Locate the cell with the specified text and output its [X, Y] center coordinate. 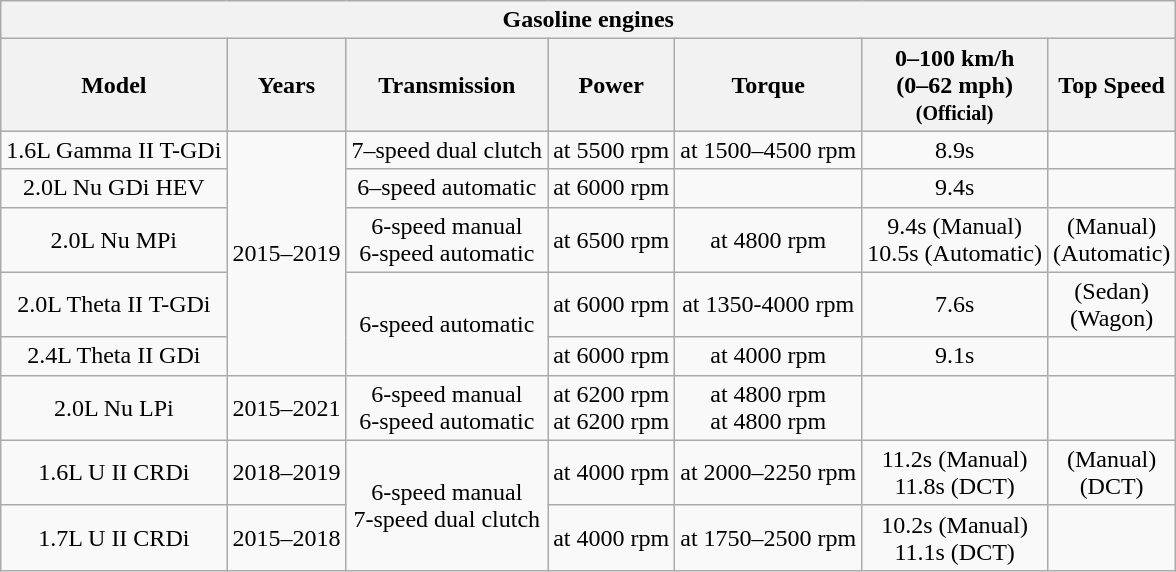
1.6L Gamma II T-GDi [114, 150]
at 5500 rpm [612, 150]
at 6200 rpm at 6200 rpm [612, 408]
Power [612, 85]
Gasoline engines [588, 20]
2.0L Nu MPi [114, 240]
2.0L Nu LPi [114, 408]
9.4s [955, 188]
at 6500 rpm [612, 240]
Model [114, 85]
7.6s [955, 304]
9.1s [955, 356]
1.7L U II CRDi [114, 538]
at 1500–4500 rpm [768, 150]
2.0L Nu GDi HEV [114, 188]
at 4800 rpm [768, 240]
at 2000–2250 rpm [768, 472]
7–speed dual clutch [447, 150]
Torque [768, 85]
1.6L U II CRDi [114, 472]
10.2s (Manual)11.1s (DCT) [955, 538]
at 4800 rpm at 4800 rpm [768, 408]
at 1750–2500 rpm [768, 538]
Years [286, 85]
(Manual) (DCT) [1111, 472]
6–speed automatic [447, 188]
Transmission [447, 85]
2.0L Theta II T-GDi [114, 304]
9.4s (Manual)10.5s (Automatic) [955, 240]
2.4L Theta II GDi [114, 356]
8.9s [955, 150]
at 1350-4000 rpm [768, 304]
(Manual) (Automatic) [1111, 240]
2018–2019 [286, 472]
6-speed manual7-speed dual clutch [447, 505]
Top Speed [1111, 85]
(Sedan) (Wagon) [1111, 304]
6-speed automatic [447, 324]
2015–2018 [286, 538]
2015–2019 [286, 253]
0–100 km/h(0–62 mph)(Official) [955, 85]
2015–2021 [286, 408]
11.2s (Manual)11.8s (DCT) [955, 472]
